Determine the [X, Y] coordinate at the center of the cell enclosing the given text.  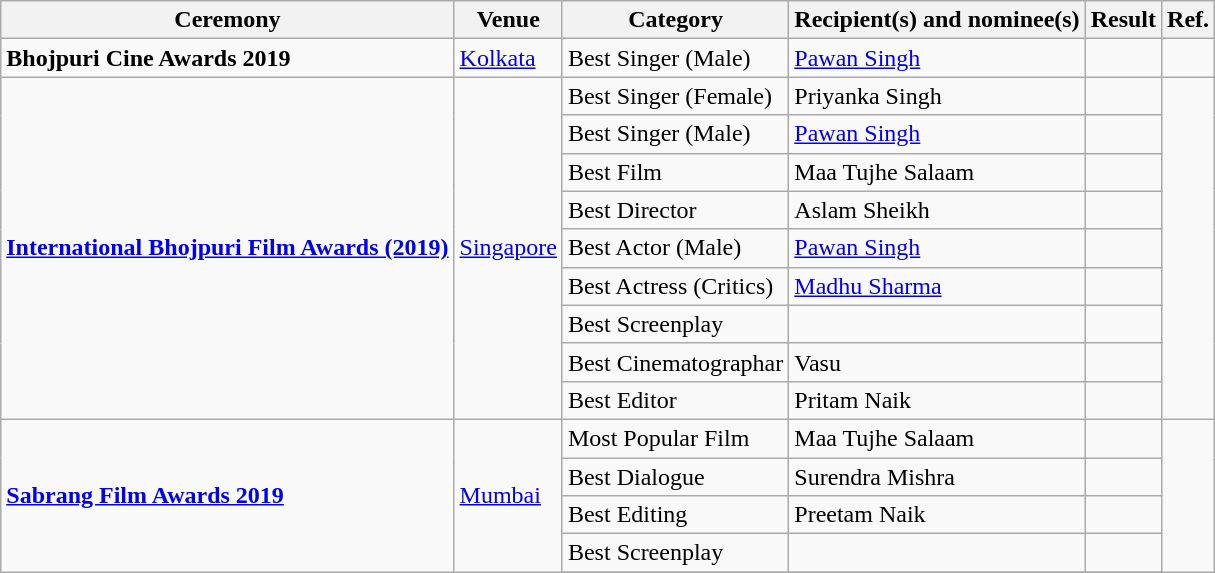
Ceremony [228, 20]
Category [675, 20]
Aslam Sheikh [937, 210]
Best Film [675, 172]
Result [1123, 20]
Most Popular Film [675, 438]
Preetam Naik [937, 515]
Pritam Naik [937, 400]
Ref. [1188, 20]
Sabrang Film Awards 2019 [228, 495]
Best Dialogue [675, 477]
Best Singer (Female) [675, 96]
Vasu [937, 362]
Best Actor (Male) [675, 248]
Singapore [508, 248]
Priyanka Singh [937, 96]
Recipient(s) and nominee(s) [937, 20]
Best Actress (Critics) [675, 286]
Bhojpuri Cine Awards 2019 [228, 58]
Mumbai [508, 495]
Best Cinematographar [675, 362]
International Bhojpuri Film Awards (2019) [228, 248]
Best Editing [675, 515]
Madhu Sharma [937, 286]
Best Editor [675, 400]
Best Director [675, 210]
Kolkata [508, 58]
Venue [508, 20]
Surendra Mishra [937, 477]
